Provide the [X, Y] coordinate of the cell's center where the given text is located.  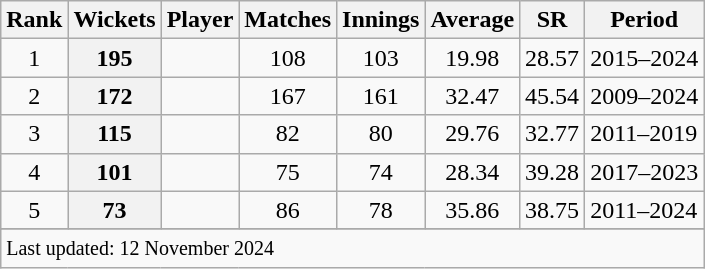
Last updated: 12 November 2024 [352, 248]
74 [381, 172]
2015–2024 [644, 58]
Player [200, 20]
172 [114, 96]
Average [472, 20]
161 [381, 96]
80 [381, 134]
5 [34, 210]
108 [288, 58]
167 [288, 96]
101 [114, 172]
Period [644, 20]
1 [34, 58]
Rank [34, 20]
75 [288, 172]
2011–2019 [644, 134]
2009–2024 [644, 96]
SR [552, 20]
2011–2024 [644, 210]
28.57 [552, 58]
195 [114, 58]
32.77 [552, 134]
82 [288, 134]
38.75 [552, 210]
73 [114, 210]
3 [34, 134]
45.54 [552, 96]
Innings [381, 20]
78 [381, 210]
Wickets [114, 20]
103 [381, 58]
19.98 [472, 58]
28.34 [472, 172]
115 [114, 134]
29.76 [472, 134]
32.47 [472, 96]
39.28 [552, 172]
Matches [288, 20]
4 [34, 172]
2 [34, 96]
86 [288, 210]
35.86 [472, 210]
2017–2023 [644, 172]
